Scan for the cell matching the given text and deliver its [X, Y] coordinate at center. 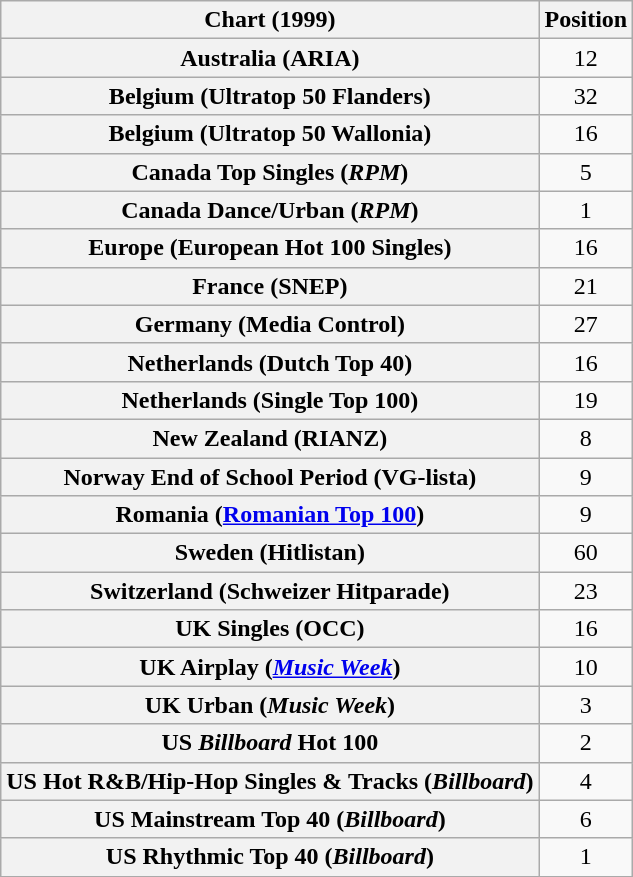
Canada Top Singles (RPM) [270, 172]
Europe (European Hot 100 Singles) [270, 248]
UK Urban (Music Week) [270, 705]
France (SNEP) [270, 286]
5 [586, 172]
Switzerland (Schweizer Hitparade) [270, 591]
4 [586, 781]
Canada Dance/Urban (RPM) [270, 210]
6 [586, 819]
Chart (1999) [270, 20]
8 [586, 438]
US Hot R&B/Hip-Hop Singles & Tracks (Billboard) [270, 781]
US Mainstream Top 40 (Billboard) [270, 819]
Netherlands (Single Top 100) [270, 400]
2 [586, 743]
Germany (Media Control) [270, 324]
12 [586, 58]
Belgium (Ultratop 50 Flanders) [270, 96]
Belgium (Ultratop 50 Wallonia) [270, 134]
60 [586, 553]
27 [586, 324]
21 [586, 286]
US Billboard Hot 100 [270, 743]
32 [586, 96]
Australia (ARIA) [270, 58]
Netherlands (Dutch Top 40) [270, 362]
Position [586, 20]
19 [586, 400]
Sweden (Hitlistan) [270, 553]
3 [586, 705]
New Zealand (RIANZ) [270, 438]
Norway End of School Period (VG-lista) [270, 477]
Romania (Romanian Top 100) [270, 515]
UK Airplay (Music Week) [270, 667]
US Rhythmic Top 40 (Billboard) [270, 857]
UK Singles (OCC) [270, 629]
23 [586, 591]
10 [586, 667]
